Search for the cell housing the specified text and yield its (x, y) center coordinate. 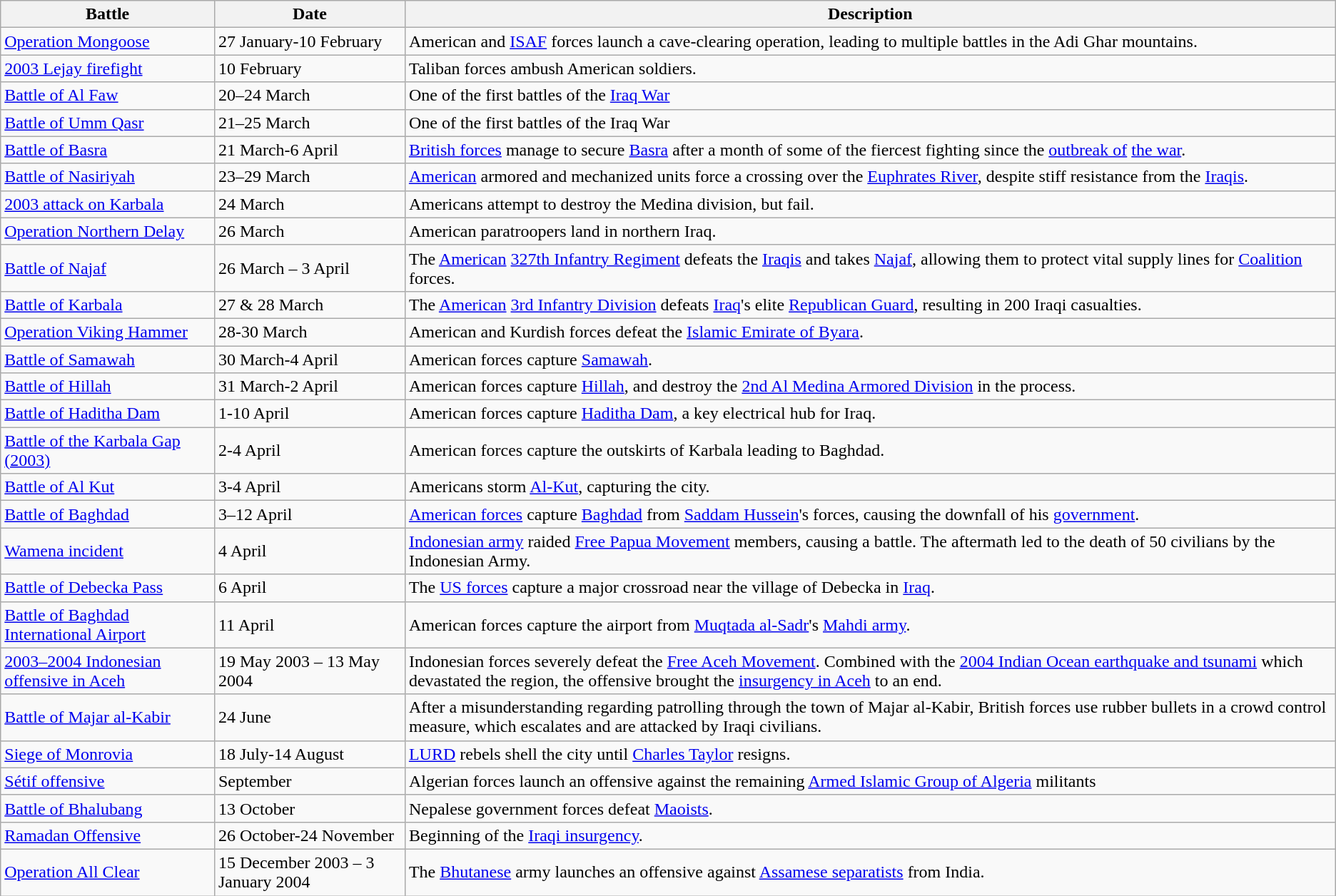
Date (310, 14)
Operation Northern Delay (108, 231)
27 & 28 March (310, 305)
2003–2004 Indonesian offensive in Aceh (108, 671)
27 January-10 February (310, 41)
15 December 2003 – 3 January 2004 (310, 872)
23–29 March (310, 177)
Battle of Al Faw (108, 96)
The American 3rd Infantry Division defeats Iraq's elite Republican Guard, resulting in 200 Iraqi casualties. (870, 305)
26 March – 3 April (310, 268)
21–25 March (310, 123)
Algerian forces launch an offensive against the remaining Armed Islamic Group of Algeria militants (870, 781)
18 July-14 August (310, 754)
26 October-24 November (310, 835)
September (310, 781)
Operation Viking Hammer (108, 332)
Battle of Majar al-Kabir (108, 718)
Taliban forces ambush American soldiers. (870, 68)
2003 attack on Karbala (108, 204)
American forces capture Haditha Dam, a key electrical hub for Iraq. (870, 414)
Battle of Samawah (108, 359)
Battle of Al Kut (108, 487)
20–24 March (310, 96)
30 March-4 April (310, 359)
Description (870, 14)
24 June (310, 718)
21 March-6 April (310, 150)
The American 327th Infantry Regiment defeats the Iraqis and takes Najaf, allowing them to protect vital supply lines for Coalition forces. (870, 268)
28-30 March (310, 332)
6 April (310, 588)
Battle of Hillah (108, 387)
Operation Mongoose (108, 41)
4 April (310, 551)
11 April (310, 625)
LURD rebels shell the city until Charles Taylor resigns. (870, 754)
26 March (310, 231)
Battle of Najaf (108, 268)
Battle of Umm Qasr (108, 123)
Sétif offensive (108, 781)
American forces capture Samawah. (870, 359)
Battle of Debecka Pass (108, 588)
American paratroopers land in northern Iraq. (870, 231)
Beginning of the Iraqi insurgency. (870, 835)
13 October (310, 808)
Battle of Baghdad (108, 514)
1-10 April (310, 414)
Americans attempt to destroy the Medina division, but fail. (870, 204)
Indonesian army raided Free Papua Movement members, causing a battle. The aftermath led to the death of 50 civilians by the Indonesian Army. (870, 551)
24 March (310, 204)
Wamena incident (108, 551)
Battle of Baghdad International Airport (108, 625)
2-4 April (310, 451)
British forces manage to secure Basra after a month of some of the fiercest fighting since the outbreak of the war. (870, 150)
Americans storm Al-Kut, capturing the city. (870, 487)
3-4 April (310, 487)
American forces capture Hillah, and destroy the 2nd Al Medina Armored Division in the process. (870, 387)
American armored and mechanized units force a crossing over the Euphrates River, despite stiff resistance from the Iraqis. (870, 177)
Battle of Bhalubang (108, 808)
Battle of Haditha Dam (108, 414)
2003 Lejay firefight (108, 68)
Nepalese government forces defeat Maoists. (870, 808)
Battle (108, 14)
American and ISAF forces launch a cave-clearing operation, leading to multiple battles in the Adi Ghar mountains. (870, 41)
19 May 2003 – 13 May 2004 (310, 671)
The Bhutanese army launches an offensive against Assamese separatists from India. (870, 872)
10 February (310, 68)
Battle of the Karbala Gap (2003) (108, 451)
31 March-2 April (310, 387)
Operation All Clear (108, 872)
American forces capture Baghdad from Saddam Hussein's forces, causing the downfall of his government. (870, 514)
The US forces capture a major crossroad near the village of Debecka in Iraq. (870, 588)
Battle of Nasiriyah (108, 177)
Battle of Basra (108, 150)
Ramadan Offensive (108, 835)
American forces capture the airport from Muqtada al-Sadr's Mahdi army. (870, 625)
Siege of Monrovia (108, 754)
American and Kurdish forces defeat the Islamic Emirate of Byara. (870, 332)
American forces capture the outskirts of Karbala leading to Baghdad. (870, 451)
3–12 April (310, 514)
Battle of Karbala (108, 305)
